Extract the (x, y) coordinate from the center of the cell holding the provided text.  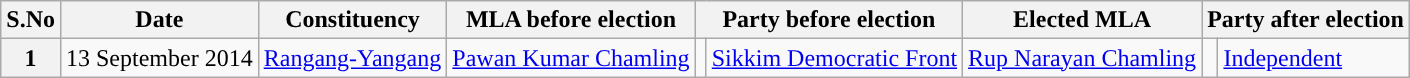
Sikkim Democratic Front (834, 58)
MLA before election (571, 20)
Constituency (352, 20)
S.No (31, 20)
Date (159, 20)
Party before election (828, 20)
Elected MLA (1082, 20)
13 September 2014 (159, 58)
Pawan Kumar Chamling (571, 58)
Rup Narayan Chamling (1082, 58)
Independent (1314, 58)
Rangang-Yangang (352, 58)
Party after election (1306, 20)
1 (31, 58)
